Locate the cell with the specified text and output its (X, Y) center coordinate. 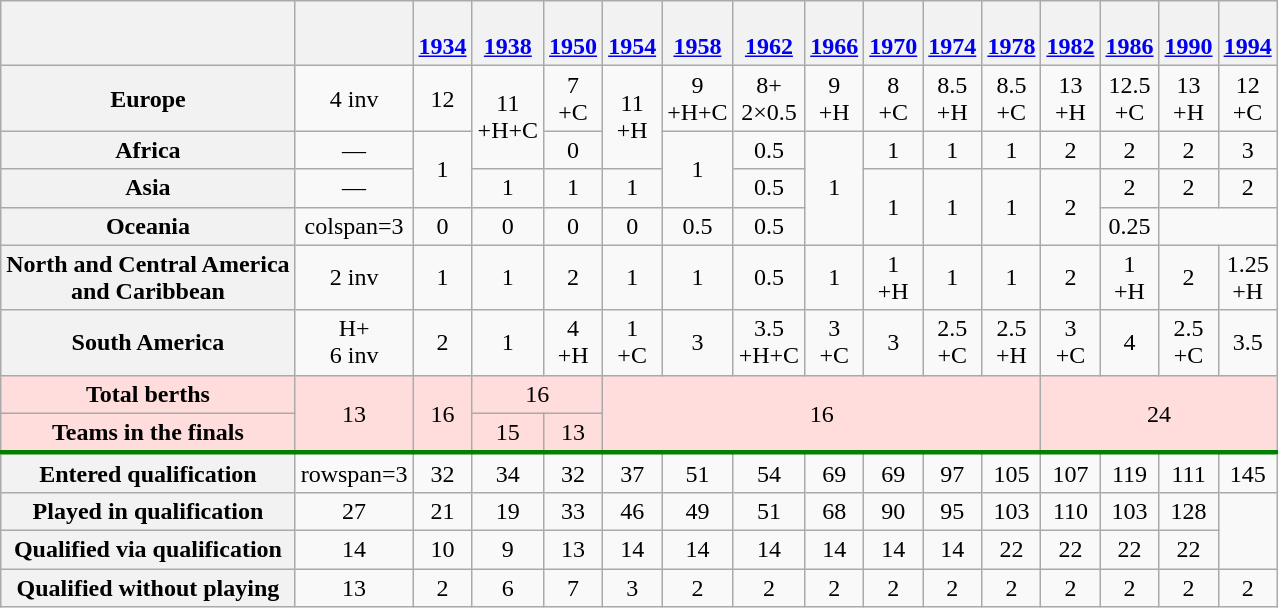
33 (574, 511)
3.5 (1248, 342)
119 (1130, 473)
68 (834, 511)
54 (768, 473)
8+C (894, 98)
27 (354, 511)
1994 (1248, 34)
12+C (1248, 98)
37 (632, 473)
95 (952, 511)
1954 (632, 34)
9+H (834, 98)
Africa (148, 150)
105 (1012, 473)
49 (698, 511)
97 (952, 473)
1950 (574, 34)
11+H+C (508, 118)
24 (1159, 414)
10 (442, 549)
12 (442, 98)
1966 (834, 34)
1962 (768, 34)
1978 (1012, 34)
9+H+C (698, 98)
1986 (1130, 34)
6 (508, 587)
1974 (952, 34)
11+H (632, 118)
Qualified via qualification (148, 549)
Entered qualification (148, 473)
3.5+H+C (768, 342)
7+C (574, 98)
4 (1130, 342)
Played in qualification (148, 511)
19 (508, 511)
1982 (1070, 34)
128 (1188, 511)
North and Central Americaand Caribbean (148, 278)
21 (442, 511)
7 (574, 587)
15 (508, 433)
Oceania (148, 226)
Qualified without playing (148, 587)
8+2×0.5 (768, 98)
1934 (442, 34)
4+H (574, 342)
H+6 inv (354, 342)
145 (1248, 473)
111 (1188, 473)
1970 (894, 34)
9 (508, 549)
colspan=3 (354, 226)
8.5+C (1012, 98)
46 (632, 511)
4 inv (354, 98)
2 inv (354, 278)
1958 (698, 34)
34 (508, 473)
8.5+H (952, 98)
0.25 (1130, 226)
2.5+H (1012, 342)
Europe (148, 98)
South America (148, 342)
1990 (1188, 34)
Total berths (148, 394)
Asia (148, 188)
1.25+H (1248, 278)
12.5+C (1130, 98)
110 (1070, 511)
90 (894, 511)
107 (1070, 473)
1+C (632, 342)
rowspan=3 (354, 473)
Teams in the finals (148, 433)
1938 (508, 34)
